Extract the [X, Y] coordinate from the center of the cell holding the provided text.  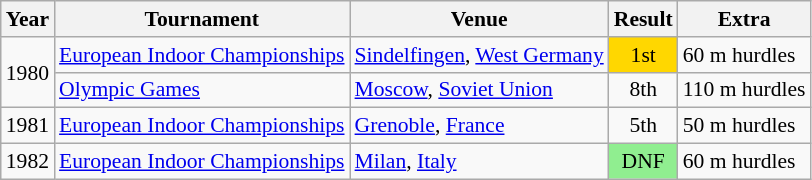
Olympic Games [202, 90]
110 m hurdles [744, 90]
Venue [480, 19]
Extra [744, 19]
Milan, Italy [480, 162]
1982 [28, 162]
Moscow, Soviet Union [480, 90]
Sindelfingen, West Germany [480, 55]
5th [644, 126]
DNF [644, 162]
Year [28, 19]
Grenoble, France [480, 126]
50 m hurdles [744, 126]
1st [644, 55]
Tournament [202, 19]
8th [644, 90]
Result [644, 19]
1981 [28, 126]
1980 [28, 72]
